Return (x, y) of the center of cell containing provided text 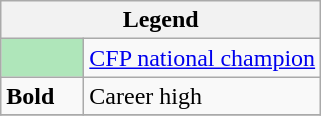
Career high (202, 96)
Legend (161, 20)
Bold (42, 96)
CFP national champion (202, 58)
